Output the (X, Y) coordinate of the center of the cell containing the given text.  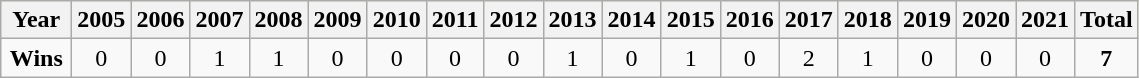
2012 (514, 20)
2018 (868, 20)
2006 (160, 20)
Total (1107, 20)
2010 (396, 20)
2009 (338, 20)
2019 (926, 20)
Wins (36, 58)
2021 (1046, 20)
2013 (572, 20)
2008 (278, 20)
2014 (632, 20)
2020 (986, 20)
2016 (750, 20)
2005 (102, 20)
2017 (808, 20)
Year (36, 20)
2011 (455, 20)
2 (808, 58)
7 (1107, 58)
2007 (220, 20)
2015 (690, 20)
